Return the (x, y) coordinate for the center point of the cell that contains the specified text.  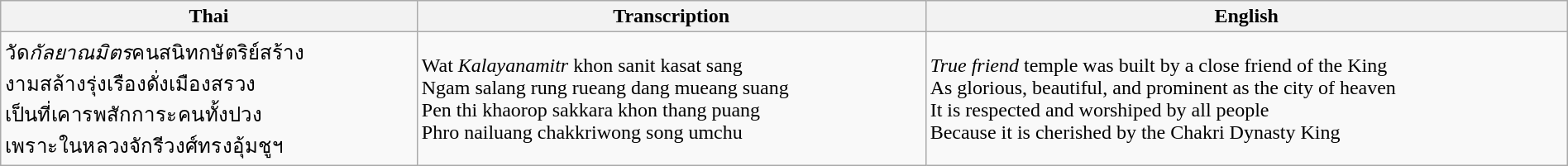
English (1246, 17)
Transcription (672, 17)
วัดกัลยาณมิตรคนสนิทกษัตริย์สร้าง งามสล้างรุ่งเรืองดั่งเมืองสรวง เป็นที่เคารพสักการะคนทั้งปวง เพราะในหลวงจักรีวงศ์ทรงอุ้มชูฯ (209, 99)
Thai (209, 17)
